Determine the (X, Y) coordinate at the center of the cell enclosing the given text.  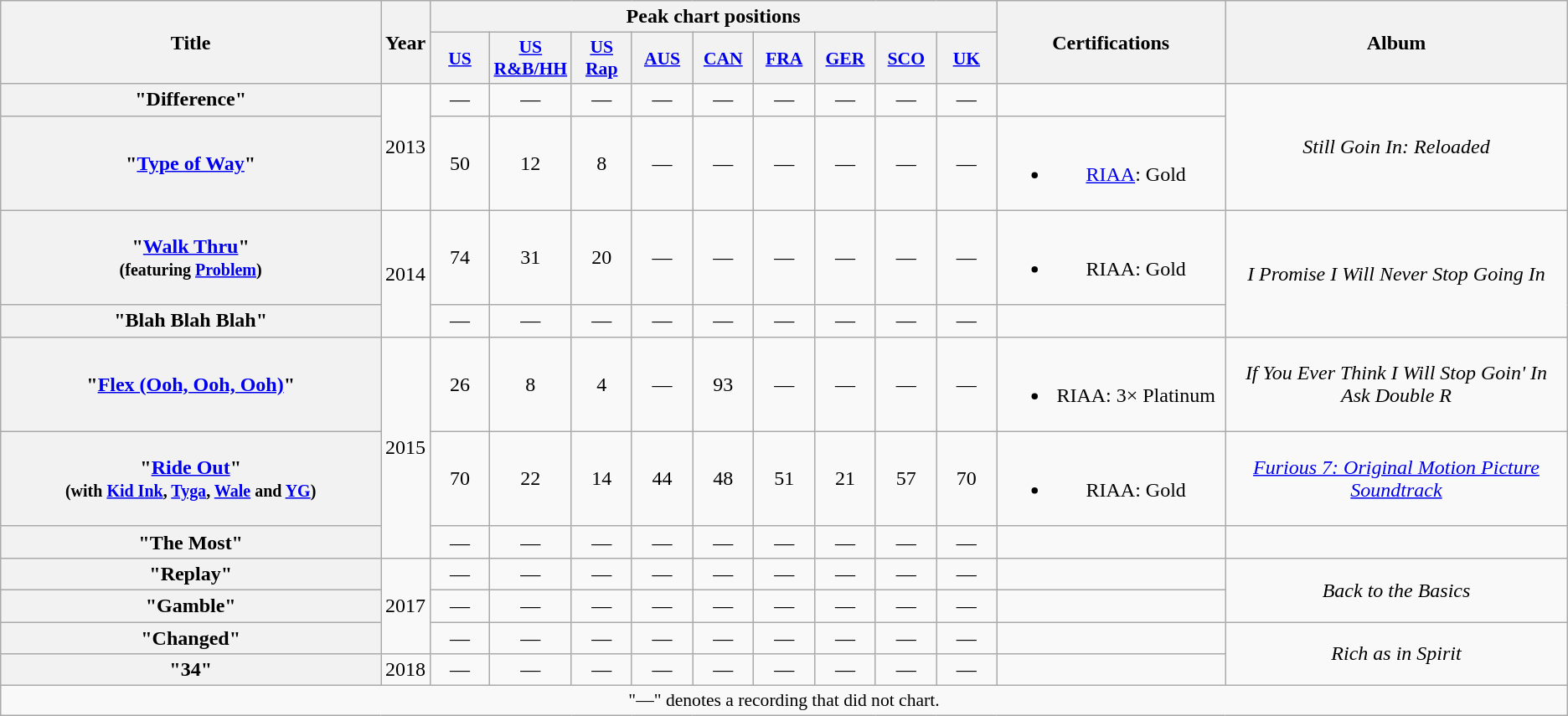
2018 (405, 670)
57 (906, 479)
"The Most" (191, 542)
"Type of Way" (191, 162)
UK (967, 59)
Furious 7: Original Motion Picture Soundtrack (1397, 479)
4 (601, 384)
"Walk Thru"(featuring Problem) (191, 258)
"Replay" (191, 574)
I Promise I Will Never Stop Going In (1397, 273)
Certifications (1111, 42)
"Gamble" (191, 605)
CAN (724, 59)
93 (724, 384)
22 (530, 479)
"Blah Blah Blah" (191, 321)
Year (405, 42)
"Ride Out"(with Kid Ink, Tyga, Wale and YG) (191, 479)
12 (530, 162)
21 (844, 479)
2013 (405, 147)
If You Ever Think I Will Stop Goin' In Ask Double R (1397, 384)
74 (461, 258)
14 (601, 479)
26 (461, 384)
2015 (405, 447)
31 (530, 258)
AUS (662, 59)
"Changed" (191, 637)
"Difference" (191, 100)
2014 (405, 273)
"34" (191, 670)
Peak chart positions (714, 17)
USRap (601, 59)
"Flex (Ooh, Ooh, Ooh)" (191, 384)
Back to the Basics (1397, 590)
50 (461, 162)
FRA (784, 59)
51 (784, 479)
48 (724, 479)
2017 (405, 605)
"—" denotes a recording that did not chart. (784, 701)
RIAA: 3× Platinum (1111, 384)
GER (844, 59)
US R&B/HH (530, 59)
Rich as in Spirit (1397, 653)
US (461, 59)
44 (662, 479)
Album (1397, 42)
20 (601, 258)
Still Goin In: Reloaded (1397, 147)
Title (191, 42)
SCO (906, 59)
